For the text-containing cell, return its midpoint in [x, y] coordinate format. 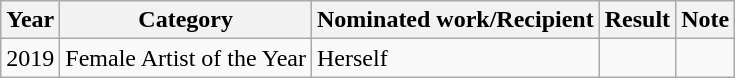
Nominated work/Recipient [456, 20]
Year [30, 20]
2019 [30, 58]
Female Artist of the Year [186, 58]
Category [186, 20]
Result [637, 20]
Herself [456, 58]
Note [706, 20]
